Scan for the cell matching the given text and deliver its (x, y) coordinate at center. 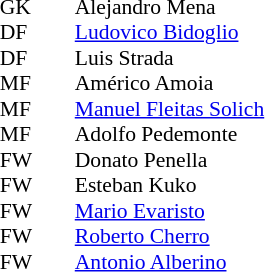
Esteban Kuko (170, 185)
Mario Evaristo (170, 211)
Américo Amoia (170, 83)
Ludovico Bidoglio (170, 33)
Roberto Cherro (170, 237)
Manuel Fleitas Solich (170, 109)
Donato Penella (170, 160)
Luis Strada (170, 58)
Adolfo Pedemonte (170, 135)
